Return the [X, Y] coordinate for the center point of the cell that contains the specified text.  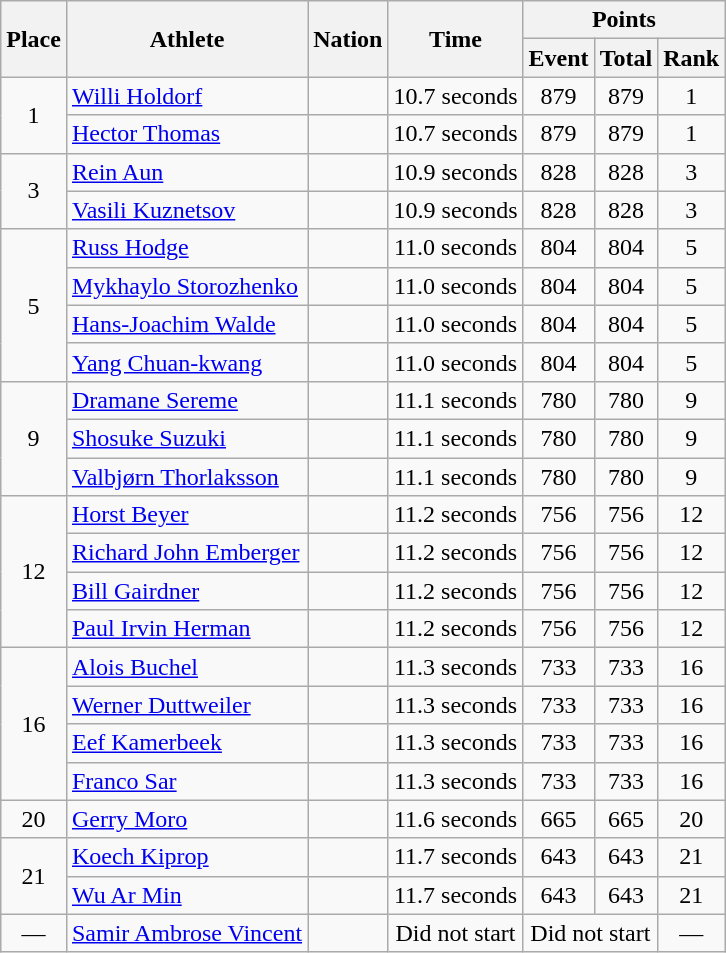
Richard John Emberger [186, 553]
Nation [348, 39]
Hans-Joachim Walde [186, 324]
Hector Thomas [186, 134]
Athlete [186, 39]
Valbjørn Thorlaksson [186, 477]
Wu Ar Min [186, 895]
Shosuke Suzuki [186, 438]
Total [626, 58]
Koech Kiprop [186, 857]
Mykhaylo Storozhenko [186, 286]
Franco Sar [186, 781]
Place [34, 39]
Event [558, 58]
Samir Ambrose Vincent [186, 933]
Rein Aun [186, 172]
Gerry Moro [186, 819]
Yang Chuan-kwang [186, 362]
Points [624, 20]
Dramane Sereme [186, 400]
Alois Buchel [186, 667]
Paul Irvin Herman [186, 629]
Horst Beyer [186, 515]
Time [456, 39]
Russ Hodge [186, 248]
Eef Kamerbeek [186, 743]
Willi Holdorf [186, 96]
11.6 seconds [456, 819]
Vasili Kuznetsov [186, 210]
Bill Gairdner [186, 591]
Rank [692, 58]
Werner Duttweiler [186, 705]
